Return [x, y] of the center of cell containing provided text 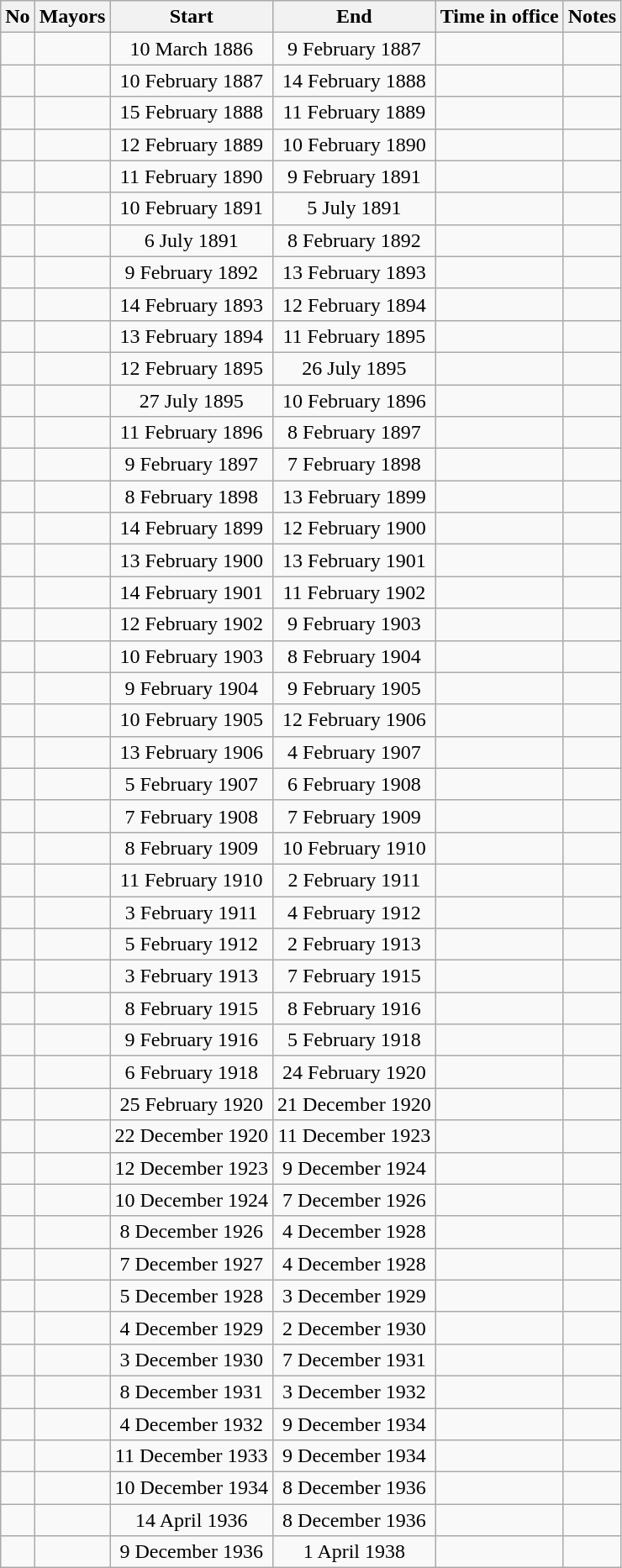
7 February 1915 [355, 976]
1 April 1938 [355, 1552]
4 December 1929 [192, 1328]
13 February 1899 [355, 497]
8 February 1897 [355, 433]
6 February 1918 [192, 1072]
11 February 1889 [355, 113]
11 February 1890 [192, 176]
11 February 1896 [192, 433]
7 February 1898 [355, 465]
10 February 1887 [192, 81]
9 December 1924 [355, 1168]
5 February 1907 [192, 784]
11 February 1902 [355, 592]
12 December 1923 [192, 1168]
14 February 1893 [192, 304]
5 July 1891 [355, 208]
8 February 1916 [355, 1008]
13 February 1901 [355, 560]
2 December 1930 [355, 1328]
12 February 1889 [192, 145]
12 February 1906 [355, 720]
21 December 1920 [355, 1104]
8 February 1915 [192, 1008]
13 February 1900 [192, 560]
12 February 1895 [192, 368]
Mayors [72, 17]
3 February 1913 [192, 976]
26 July 1895 [355, 368]
24 February 1920 [355, 1072]
7 February 1909 [355, 816]
9 February 1887 [355, 49]
11 February 1895 [355, 336]
8 February 1909 [192, 848]
Time in office [499, 17]
15 February 1888 [192, 113]
9 December 1936 [192, 1552]
10 February 1910 [355, 848]
8 December 1926 [192, 1232]
7 December 1927 [192, 1264]
13 February 1894 [192, 336]
6 February 1908 [355, 784]
10 February 1890 [355, 145]
9 February 1892 [192, 272]
10 February 1891 [192, 208]
8 February 1898 [192, 497]
14 April 1936 [192, 1520]
4 December 1932 [192, 1424]
13 February 1893 [355, 272]
10 February 1905 [192, 720]
2 February 1911 [355, 880]
3 February 1911 [192, 912]
25 February 1920 [192, 1104]
3 December 1932 [355, 1392]
9 February 1903 [355, 624]
13 February 1906 [192, 752]
11 December 1933 [192, 1456]
4 February 1907 [355, 752]
Start [192, 17]
11 December 1923 [355, 1136]
4 February 1912 [355, 912]
2 February 1913 [355, 944]
12 February 1894 [355, 304]
10 February 1896 [355, 401]
9 February 1897 [192, 465]
8 February 1904 [355, 656]
9 February 1891 [355, 176]
10 February 1903 [192, 656]
3 December 1929 [355, 1296]
End [355, 17]
22 December 1920 [192, 1136]
9 February 1916 [192, 1040]
9 February 1904 [192, 688]
11 February 1910 [192, 880]
10 March 1886 [192, 49]
14 February 1899 [192, 529]
14 February 1901 [192, 592]
12 February 1900 [355, 529]
27 July 1895 [192, 401]
10 December 1924 [192, 1200]
14 February 1888 [355, 81]
7 February 1908 [192, 816]
5 February 1918 [355, 1040]
No [18, 17]
12 February 1902 [192, 624]
8 December 1931 [192, 1392]
9 February 1905 [355, 688]
5 February 1912 [192, 944]
5 December 1928 [192, 1296]
7 December 1926 [355, 1200]
8 February 1892 [355, 240]
7 December 1931 [355, 1360]
10 December 1934 [192, 1488]
6 July 1891 [192, 240]
Notes [592, 17]
3 December 1930 [192, 1360]
